Capture the cell that displays the provided text and extract its (x, y) central coordinate. 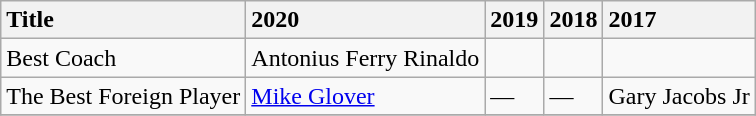
The Best Foreign Player (124, 96)
2019 (514, 20)
Best Coach (124, 58)
Gary Jacobs Jr (679, 96)
Antonius Ferry Rinaldo (366, 58)
Mike Glover (366, 96)
2018 (574, 20)
Title (124, 20)
2020 (366, 20)
2017 (679, 20)
